Detect which cell encompasses the target text, then output its [X, Y] center coordinate. 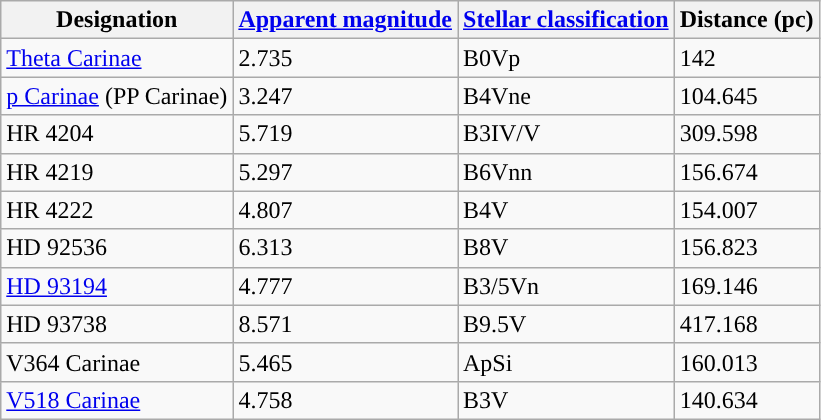
169.146 [746, 286]
V364 Carinae [117, 362]
Apparent magnitude [346, 20]
154.007 [746, 210]
B9.5V [566, 324]
B0Vp [566, 58]
p Carinae (PP Carinae) [117, 96]
5.297 [346, 172]
4.777 [346, 286]
3.247 [346, 96]
Distance (pc) [746, 20]
417.168 [746, 324]
V518 Carinae [117, 400]
104.645 [746, 96]
Designation [117, 20]
142 [746, 58]
160.013 [746, 362]
Stellar classification [566, 20]
B4V [566, 210]
HD 93738 [117, 324]
B3V [566, 400]
4.807 [346, 210]
6.313 [346, 248]
HD 93194 [117, 286]
309.598 [746, 134]
5.465 [346, 362]
2.735 [346, 58]
B3/5Vn [566, 286]
5.719 [346, 134]
B4Vne [566, 96]
HR 4222 [117, 210]
B6Vnn [566, 172]
HR 4204 [117, 134]
B8V [566, 248]
ApSi [566, 362]
HD 92536 [117, 248]
4.758 [346, 400]
HR 4219 [117, 172]
B3IV/V [566, 134]
8.571 [346, 324]
156.674 [746, 172]
Theta Carinae [117, 58]
156.823 [746, 248]
140.634 [746, 400]
